Output the [x, y] coordinate of the center of the cell containing the given text.  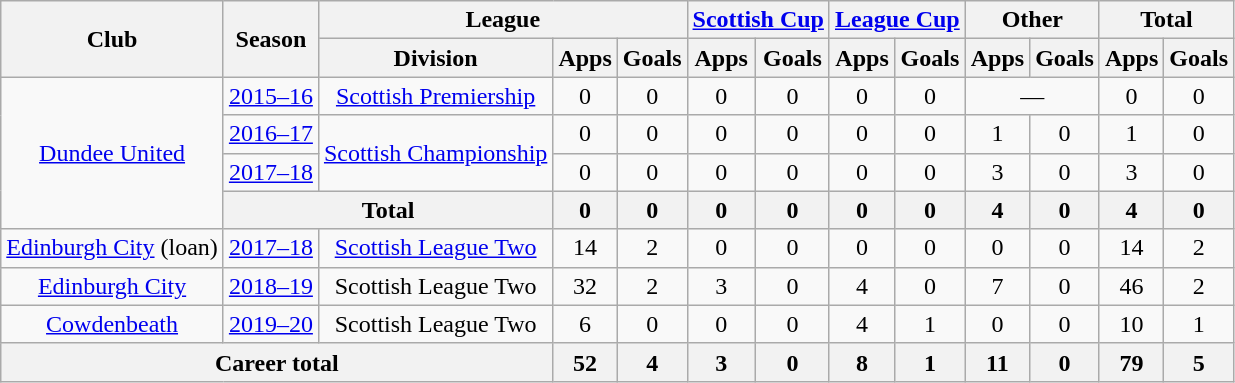
Other [1032, 20]
6 [585, 324]
Edinburgh City [112, 286]
Edinburgh City (loan) [112, 248]
2015–16 [270, 96]
Career total [277, 362]
52 [585, 362]
7 [997, 286]
League Cup [897, 20]
Scottish Championship [435, 153]
2016–17 [270, 134]
5 [1199, 362]
8 [862, 362]
Season [270, 39]
Scottish Premiership [435, 96]
Dundee United [112, 153]
32 [585, 286]
Division [435, 58]
League [502, 20]
— [1032, 96]
10 [1131, 324]
Cowdenbeath [112, 324]
Club [112, 39]
46 [1131, 286]
2018–19 [270, 286]
Scottish Cup [758, 20]
79 [1131, 362]
2019–20 [270, 324]
11 [997, 362]
